Capture the cell that displays the provided text and extract its [X, Y] central coordinate. 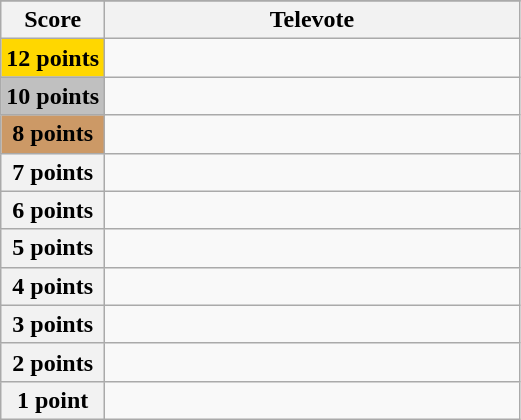
Score [53, 20]
1 point [53, 400]
7 points [53, 172]
2 points [53, 362]
8 points [53, 134]
6 points [53, 210]
12 points [53, 58]
5 points [53, 248]
3 points [53, 324]
Televote [312, 20]
4 points [53, 286]
10 points [53, 96]
